Capture the cell that displays the provided text and extract its (X, Y) central coordinate. 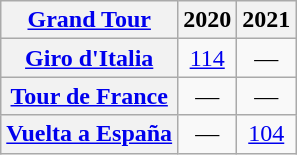
Grand Tour (90, 20)
Tour de France (90, 96)
Giro d'Italia (90, 58)
114 (208, 58)
2020 (208, 20)
Vuelta a España (90, 134)
104 (266, 134)
2021 (266, 20)
